Pinpoint the cell where the given text exists, returning its [X, Y] midpoint coordinate. 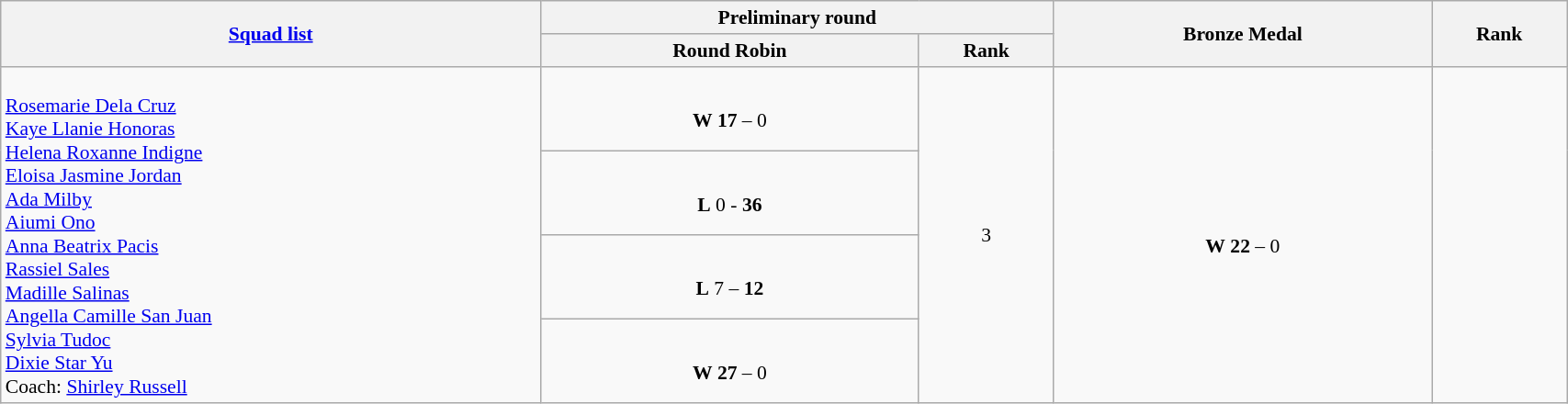
W 22 – 0 [1243, 235]
3 [987, 235]
L 0 - 36 [730, 193]
Preliminary round [797, 17]
Bronze Medal [1243, 33]
Squad list [271, 33]
L 7 – 12 [730, 277]
Round Robin [730, 50]
W 17 – 0 [730, 108]
W 27 – 0 [730, 362]
